Locate the cell with the specified text and output its (x, y) center coordinate. 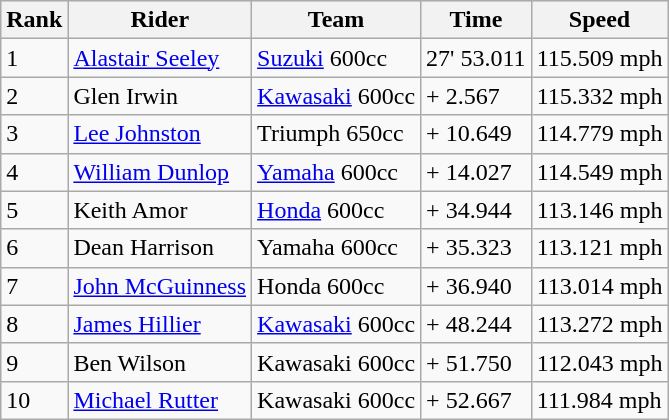
10 (34, 400)
+ 2.567 (476, 96)
Ben Wilson (160, 362)
James Hillier (160, 324)
William Dunlop (160, 172)
+ 51.750 (476, 362)
27' 53.011 (476, 58)
Triumph 650cc (336, 134)
5 (34, 210)
+ 14.027 (476, 172)
7 (34, 286)
Suzuki 600cc (336, 58)
114.549 mph (600, 172)
4 (34, 172)
1 (34, 58)
113.272 mph (600, 324)
Keith Amor (160, 210)
112.043 mph (600, 362)
+ 52.667 (476, 400)
113.014 mph (600, 286)
Michael Rutter (160, 400)
2 (34, 96)
Speed (600, 20)
115.509 mph (600, 58)
Glen Irwin (160, 96)
+ 35.323 (476, 248)
John McGuinness (160, 286)
+ 34.944 (476, 210)
113.146 mph (600, 210)
6 (34, 248)
115.332 mph (600, 96)
Dean Harrison (160, 248)
Lee Johnston (160, 134)
114.779 mph (600, 134)
+ 48.244 (476, 324)
Rider (160, 20)
111.984 mph (600, 400)
9 (34, 362)
8 (34, 324)
+ 36.940 (476, 286)
113.121 mph (600, 248)
Rank (34, 20)
Time (476, 20)
3 (34, 134)
+ 10.649 (476, 134)
Team (336, 20)
Alastair Seeley (160, 58)
